Detect which cell encompasses the target text, then output its (X, Y) center coordinate. 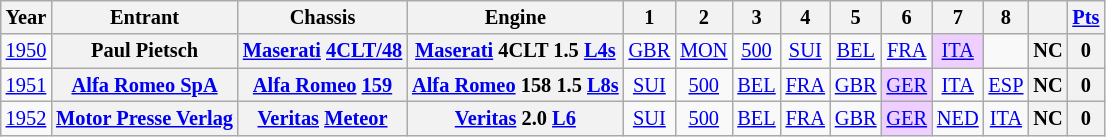
8 (1006, 17)
Engine (515, 17)
1950 (26, 51)
Maserati 4CLT/48 (322, 51)
1 (650, 17)
Veritas 2.0 L6 (515, 118)
MON (704, 51)
Alfa Romeo 158 1.5 L8s (515, 85)
NED (958, 118)
Maserati 4CLT 1.5 L4s (515, 51)
Alfa Romeo SpA (144, 85)
Veritas Meteor (322, 118)
3 (756, 17)
Paul Pietsch (144, 51)
5 (856, 17)
1951 (26, 85)
4 (806, 17)
Alfa Romeo 159 (322, 85)
1952 (26, 118)
6 (907, 17)
2 (704, 17)
7 (958, 17)
Pts (1086, 17)
Motor Presse Verlag (144, 118)
Chassis (322, 17)
Year (26, 17)
ESP (1006, 85)
Entrant (144, 17)
